Return [X, Y] of the center of cell containing provided text 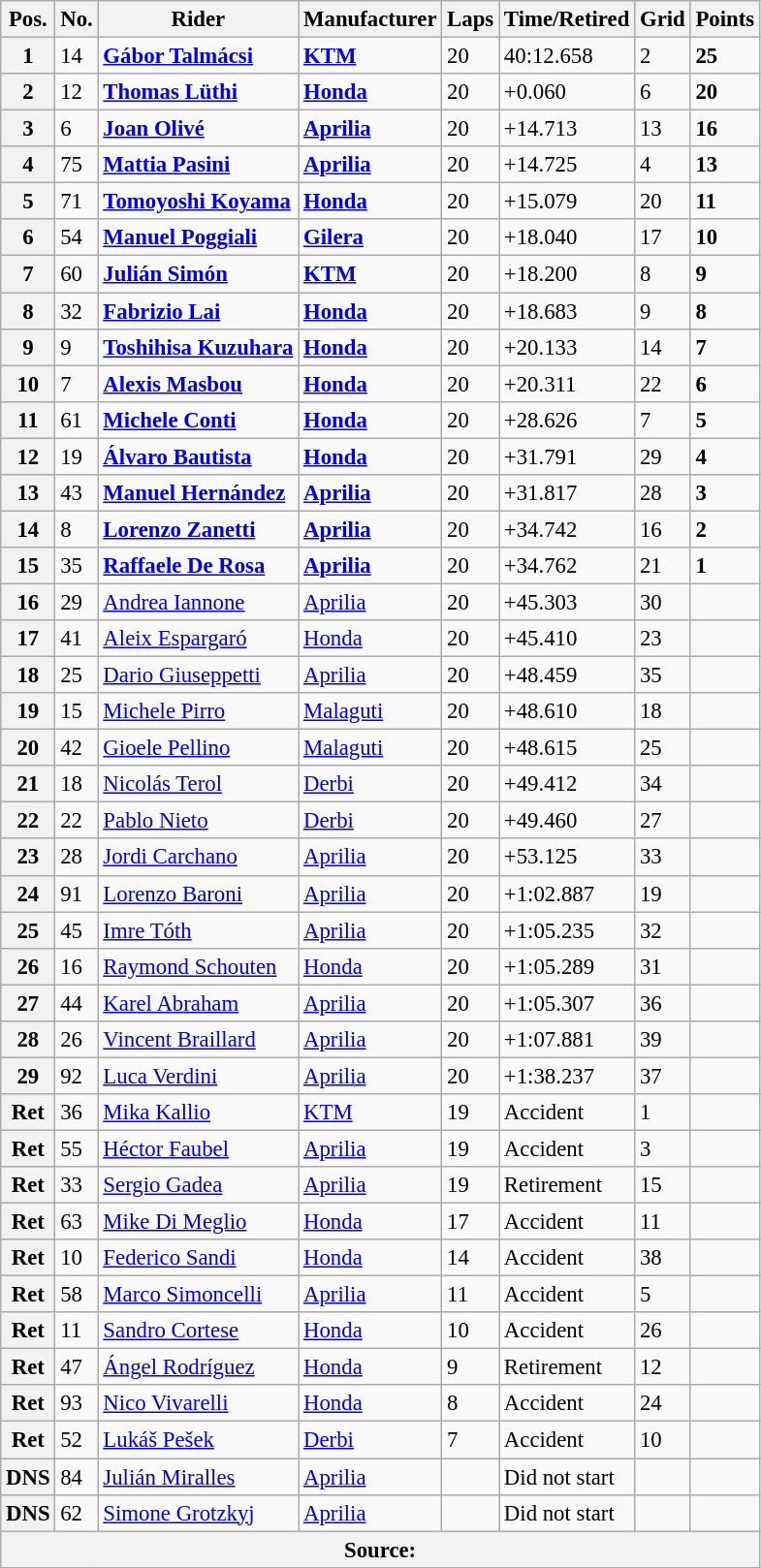
Manuel Poggiali [198, 237]
Gábor Talmácsi [198, 56]
+31.791 [567, 456]
42 [77, 748]
Federico Sandi [198, 1258]
37 [663, 1076]
+45.410 [567, 639]
45 [77, 930]
Ángel Rodríguez [198, 1367]
Manufacturer [370, 19]
+20.133 [567, 347]
Points [725, 19]
Lukáš Pešek [198, 1440]
+34.742 [567, 529]
34 [663, 784]
Marco Simoncelli [198, 1295]
+18.683 [567, 311]
+31.817 [567, 493]
Michele Pirro [198, 711]
Lorenzo Zanetti [198, 529]
+15.079 [567, 202]
Sandro Cortese [198, 1331]
Pos. [28, 19]
Grid [663, 19]
Álvaro Bautista [198, 456]
93 [77, 1404]
+49.460 [567, 821]
Gilera [370, 237]
+20.311 [567, 384]
+1:07.881 [567, 1040]
Andrea Iannone [198, 602]
40:12.658 [567, 56]
Mika Kallio [198, 1113]
Raymond Schouten [198, 966]
Mike Di Meglio [198, 1222]
+1:38.237 [567, 1076]
Pablo Nieto [198, 821]
52 [77, 1440]
Thomas Lüthi [198, 92]
Simone Grotzkyj [198, 1513]
Tomoyoshi Koyama [198, 202]
Raffaele De Rosa [198, 566]
58 [77, 1295]
+48.615 [567, 748]
+34.762 [567, 566]
+0.060 [567, 92]
92 [77, 1076]
+1:05.307 [567, 1003]
38 [663, 1258]
62 [77, 1513]
+28.626 [567, 420]
+49.412 [567, 784]
84 [77, 1477]
30 [663, 602]
61 [77, 420]
Julián Miralles [198, 1477]
+53.125 [567, 858]
Imre Tóth [198, 930]
Source: [380, 1550]
55 [77, 1148]
+48.459 [567, 675]
Time/Retired [567, 19]
+45.303 [567, 602]
Toshihisa Kuzuhara [198, 347]
Lorenzo Baroni [198, 894]
71 [77, 202]
54 [77, 237]
31 [663, 966]
39 [663, 1040]
Manuel Hernández [198, 493]
60 [77, 274]
Mattia Pasini [198, 165]
+14.725 [567, 165]
75 [77, 165]
41 [77, 639]
+1:02.887 [567, 894]
Alexis Masbou [198, 384]
No. [77, 19]
91 [77, 894]
Nicolás Terol [198, 784]
Laps [471, 19]
Michele Conti [198, 420]
Gioele Pellino [198, 748]
Karel Abraham [198, 1003]
47 [77, 1367]
44 [77, 1003]
63 [77, 1222]
Aleix Espargaró [198, 639]
43 [77, 493]
+48.610 [567, 711]
Luca Verdini [198, 1076]
Joan Olivé [198, 129]
+18.200 [567, 274]
+18.040 [567, 237]
Julián Simón [198, 274]
Nico Vivarelli [198, 1404]
Héctor Faubel [198, 1148]
+1:05.289 [567, 966]
Rider [198, 19]
Jordi Carchano [198, 858]
+1:05.235 [567, 930]
Vincent Braillard [198, 1040]
Sergio Gadea [198, 1185]
Fabrizio Lai [198, 311]
+14.713 [567, 129]
Dario Giuseppetti [198, 675]
